Locate the cell with the specified text and output its (x, y) center coordinate. 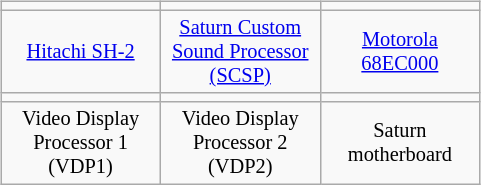
Video Display Processor 2 (VDP2) (240, 143)
Hitachi SH-2 (81, 52)
Saturn Custom Sound Processor (SCSP) (240, 52)
Saturn motherboard (400, 143)
Video Display Processor 1 (VDP1) (81, 143)
Motorola 68EC000 (400, 52)
